Detect which cell encompasses the target text, then output its (x, y) center coordinate. 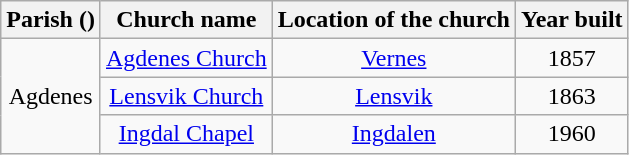
Lensvik Church (186, 96)
Agdenes (51, 96)
1960 (572, 134)
1863 (572, 96)
Church name (186, 20)
Agdenes Church (186, 58)
1857 (572, 58)
Ingdalen (394, 134)
Year built (572, 20)
Parish () (51, 20)
Location of the church (394, 20)
Ingdal Chapel (186, 134)
Vernes (394, 58)
Lensvik (394, 96)
